Search for the cell housing the specified text and yield its [x, y] center coordinate. 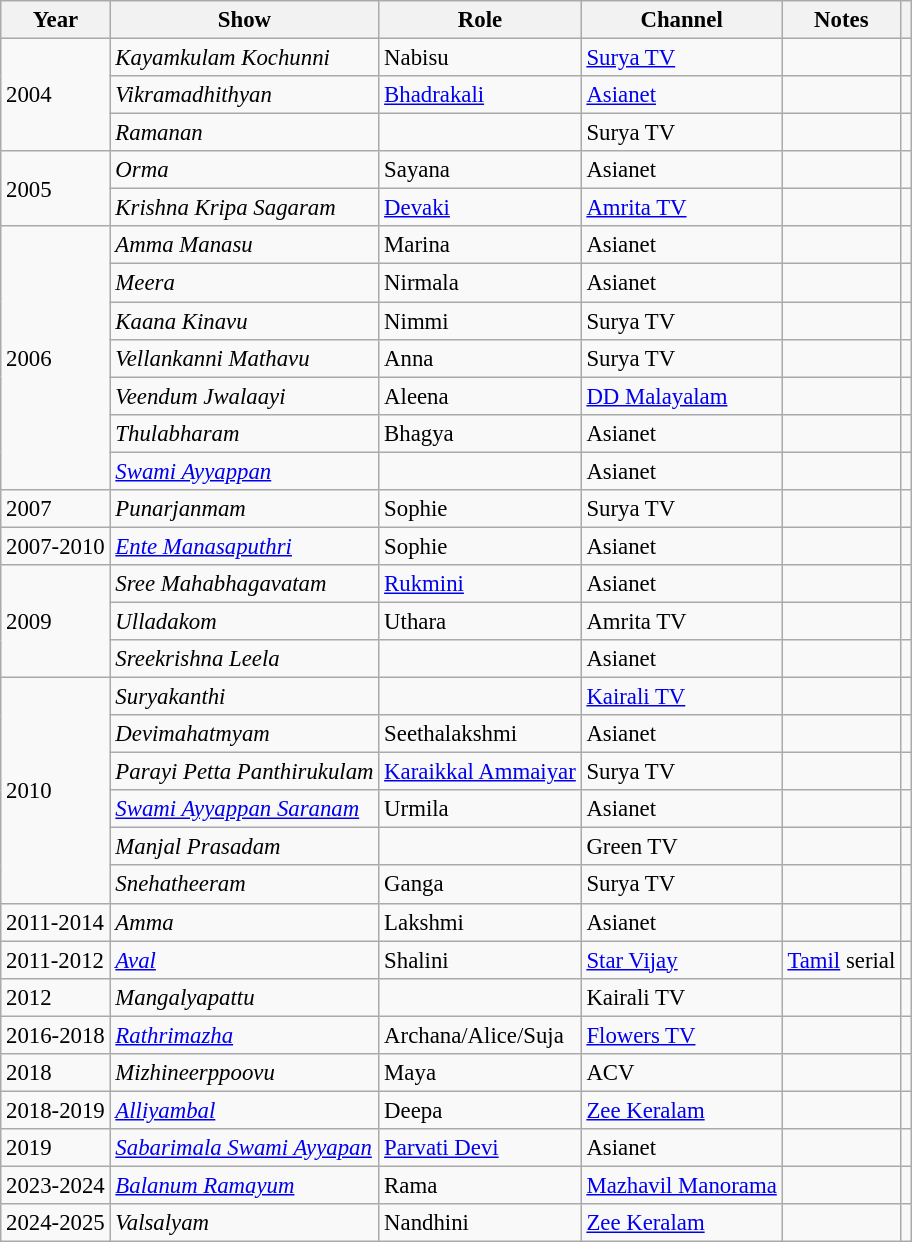
Nirmala [480, 283]
Sayana [480, 170]
2004 [56, 96]
DD Malayalam [682, 396]
Lakshmi [480, 922]
2011-2014 [56, 922]
Rama [480, 1185]
2007 [56, 509]
Bhadrakali [480, 95]
2024-2025 [56, 1223]
Parayi Petta Panthirukulam [244, 772]
Amma Manasu [244, 245]
2019 [56, 1148]
2006 [56, 358]
Aleena [480, 396]
Krishna Kripa Sagaram [244, 208]
Swami Ayyappan [244, 471]
Shalini [480, 960]
Devaki [480, 208]
Channel [682, 20]
Ulladakom [244, 621]
Thulabharam [244, 433]
Year [56, 20]
Meera [244, 283]
2011-2012 [56, 960]
Parvati Devi [480, 1148]
Kayamkulam Kochunni [244, 58]
Manjal Prasadam [244, 847]
Vellankanni Mathavu [244, 358]
Anna [480, 358]
Orma [244, 170]
Ente Manasaputhri [244, 546]
Green TV [682, 847]
Devimahatmyam [244, 734]
Suryakanthi [244, 697]
Veendum Jwalaayi [244, 396]
2016-2018 [56, 1035]
2018-2019 [56, 1110]
Nimmi [480, 321]
2005 [56, 188]
Mangalyapattu [244, 997]
2007-2010 [56, 546]
Valsalyam [244, 1223]
Mizhineerppoovu [244, 1073]
Archana/Alice/Suja [480, 1035]
Seethalakshmi [480, 734]
Flowers TV [682, 1035]
Deepa [480, 1110]
Mazhavil Manorama [682, 1185]
Vikramadhithyan [244, 95]
Sree Mahabhagavatam [244, 584]
Punarjanmam [244, 509]
Rukmini [480, 584]
2012 [56, 997]
Role [480, 20]
Maya [480, 1073]
Nabisu [480, 58]
Sreekrishna Leela [244, 659]
Uthara [480, 621]
Marina [480, 245]
Nandhini [480, 1223]
Kaana Kinavu [244, 321]
Ramanan [244, 133]
2018 [56, 1073]
2023-2024 [56, 1185]
Aval [244, 960]
Balanum Ramayum [244, 1185]
Ganga [480, 885]
Tamil serial [841, 960]
Bhagya [480, 433]
Urmila [480, 809]
ACV [682, 1073]
Snehatheeram [244, 885]
2010 [56, 791]
Alliyambal [244, 1110]
Star Vijay [682, 960]
Show [244, 20]
Rathrimazha [244, 1035]
Notes [841, 20]
2009 [56, 622]
Swami Ayyappan Saranam [244, 809]
Sabarimala Swami Ayyapan [244, 1148]
Amma [244, 922]
Karaikkal Ammaiyar [480, 772]
